Scan for the cell matching the given text and deliver its [X, Y] coordinate at center. 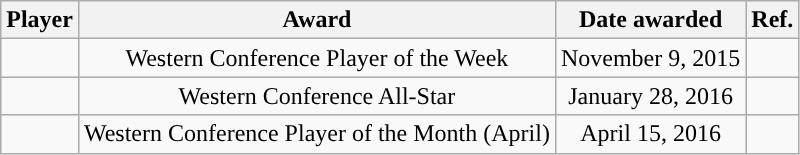
January 28, 2016 [650, 96]
Date awarded [650, 20]
April 15, 2016 [650, 134]
Ref. [772, 20]
Western Conference Player of the Week [316, 58]
November 9, 2015 [650, 58]
Player [40, 20]
Western Conference All-Star [316, 96]
Western Conference Player of the Month (April) [316, 134]
Award [316, 20]
